Identify which cell holds the provided text, then report its [X, Y] central coordinate. 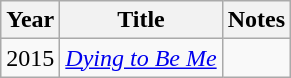
Year [30, 20]
Notes [256, 20]
Dying to Be Me [141, 58]
2015 [30, 58]
Title [141, 20]
